Find where the given text appears and provide that cell's center as [X, Y] coordinate. 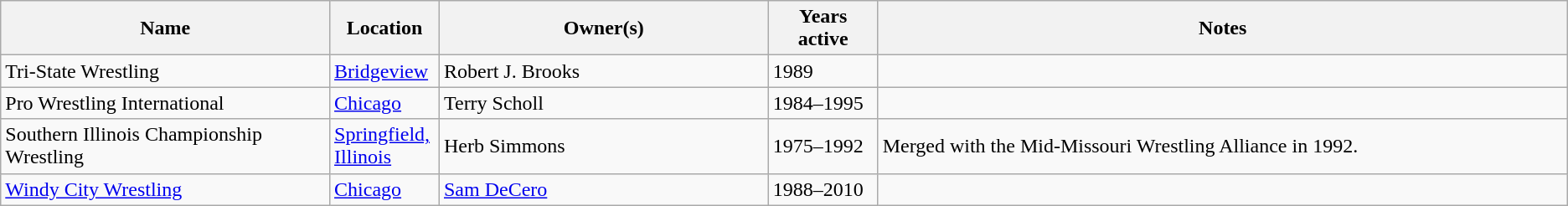
1975–1992 [823, 146]
Location [385, 28]
Merged with the Mid-Missouri Wrestling Alliance in 1992. [1223, 146]
Notes [1223, 28]
Tri-State Wrestling [166, 71]
Name [166, 28]
Pro Wrestling International [166, 103]
Bridgeview [385, 71]
Herb Simmons [603, 146]
Terry Scholl [603, 103]
1984–1995 [823, 103]
Springfield, Illinois [385, 146]
Southern Illinois Championship Wrestling [166, 146]
1989 [823, 71]
Robert J. Brooks [603, 71]
Owner(s) [603, 28]
Sam DeCero [603, 189]
Windy City Wrestling [166, 189]
1988–2010 [823, 189]
Years active [823, 28]
